Detect which cell encompasses the target text, then output its (x, y) center coordinate. 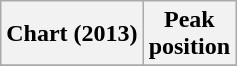
Chart (2013) (72, 34)
Peakposition (189, 34)
